Identify which cell holds the provided text, then report its (x, y) central coordinate. 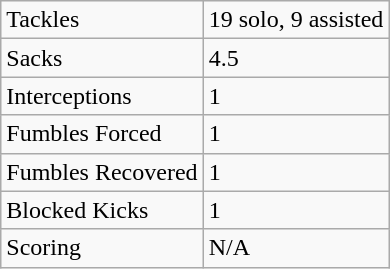
Tackles (102, 20)
N/A (296, 248)
4.5 (296, 58)
Scoring (102, 248)
Fumbles Recovered (102, 172)
19 solo, 9 assisted (296, 20)
Interceptions (102, 96)
Fumbles Forced (102, 134)
Sacks (102, 58)
Blocked Kicks (102, 210)
